For the text-containing cell, return its midpoint in (X, Y) coordinate format. 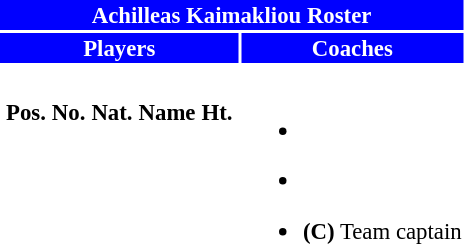
Coaches (353, 48)
Ht. (217, 113)
Pos. (26, 113)
Νο. (68, 113)
Nat. (112, 113)
Achilleas Kaimakliou Roster (232, 15)
Name (167, 113)
Players (119, 48)
